From the cell containing the given text, extract its center point as (X, Y) coordinate. 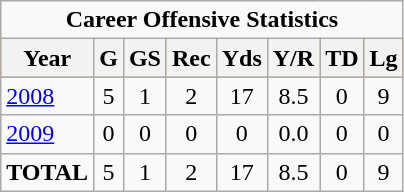
2009 (48, 134)
Career Offensive Statistics (202, 20)
Yds (242, 58)
TOTAL (48, 172)
Rec (191, 58)
GS (144, 58)
TD (342, 58)
Lg (384, 58)
G (109, 58)
2008 (48, 96)
0.0 (293, 134)
Y/R (293, 58)
Year (48, 58)
